Pinpoint the cell where the given text exists, returning its (x, y) midpoint coordinate. 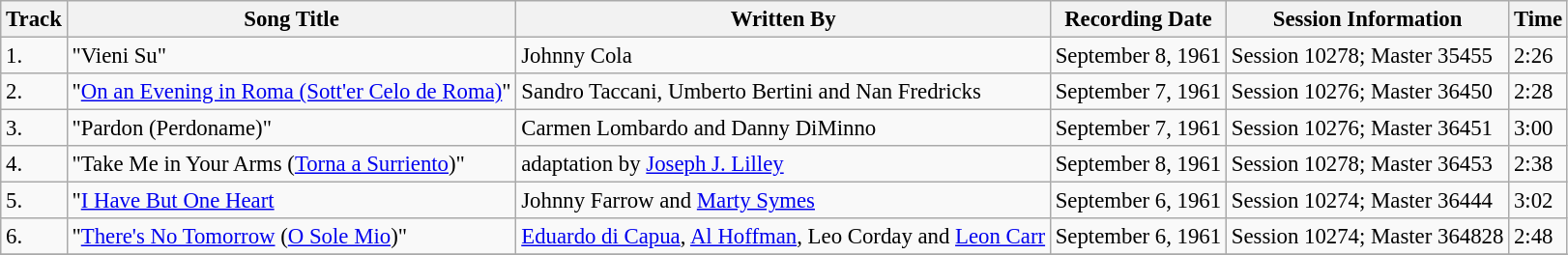
Time (1539, 19)
Sandro Taccani, Umberto Bertini and Nan Fredricks (783, 92)
"On an Evening in Roma (Sott'er Celo de Roma)" (292, 92)
2:48 (1539, 237)
Session 10276; Master 36450 (1367, 92)
Session 10274; Master 364828 (1367, 237)
Session 10278; Master 35455 (1367, 56)
5. (34, 201)
Carmen Lombardo and Danny DiMinno (783, 128)
"I Have But One Heart (292, 201)
Song Title (292, 19)
2:26 (1539, 56)
6. (34, 237)
Track (34, 19)
"There's No Tomorrow (O Sole Mio)" (292, 237)
Eduardo di Capua, Al Hoffman, Leo Corday and Leon Carr (783, 237)
3. (34, 128)
Johnny Farrow and Marty Symes (783, 201)
Session 10278; Master 36453 (1367, 164)
4. (34, 164)
Session Information (1367, 19)
2:28 (1539, 92)
"Pardon (Perdoname)" (292, 128)
2. (34, 92)
Written By (783, 19)
"Vieni Su" (292, 56)
Recording Date (1138, 19)
Session 10276; Master 36451 (1367, 128)
"Take Me in Your Arms (Torna a Surriento)" (292, 164)
Session 10274; Master 36444 (1367, 201)
adaptation by Joseph J. Lilley (783, 164)
3:02 (1539, 201)
1. (34, 56)
Johnny Cola (783, 56)
2:38 (1539, 164)
3:00 (1539, 128)
